Return (x, y) of the center of cell containing provided text 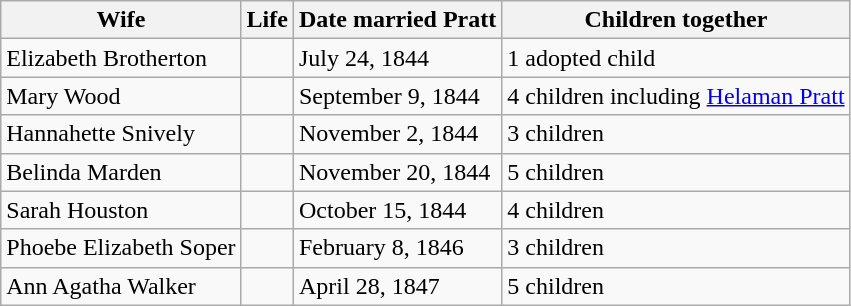
Life (267, 20)
1 adopted child (676, 58)
Children together (676, 20)
Belinda Marden (121, 172)
September 9, 1844 (397, 96)
Mary Wood (121, 96)
July 24, 1844 (397, 58)
November 2, 1844 (397, 134)
Sarah Houston (121, 210)
Wife (121, 20)
4 children (676, 210)
Date married Pratt (397, 20)
Hannahette Snively (121, 134)
November 20, 1844 (397, 172)
April 28, 1847 (397, 286)
Ann Agatha Walker (121, 286)
October 15, 1844 (397, 210)
Phoebe Elizabeth Soper (121, 248)
February 8, 1846 (397, 248)
4 children including Helaman Pratt (676, 96)
Elizabeth Brotherton (121, 58)
